For the text-containing cell, return its midpoint in (X, Y) coordinate format. 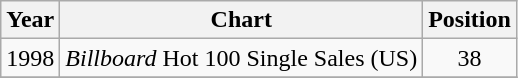
Billboard Hot 100 Single Sales (US) (242, 58)
38 (470, 58)
Position (470, 20)
1998 (30, 58)
Chart (242, 20)
Year (30, 20)
